From the cell containing the given text, extract its center point as [X, Y] coordinate. 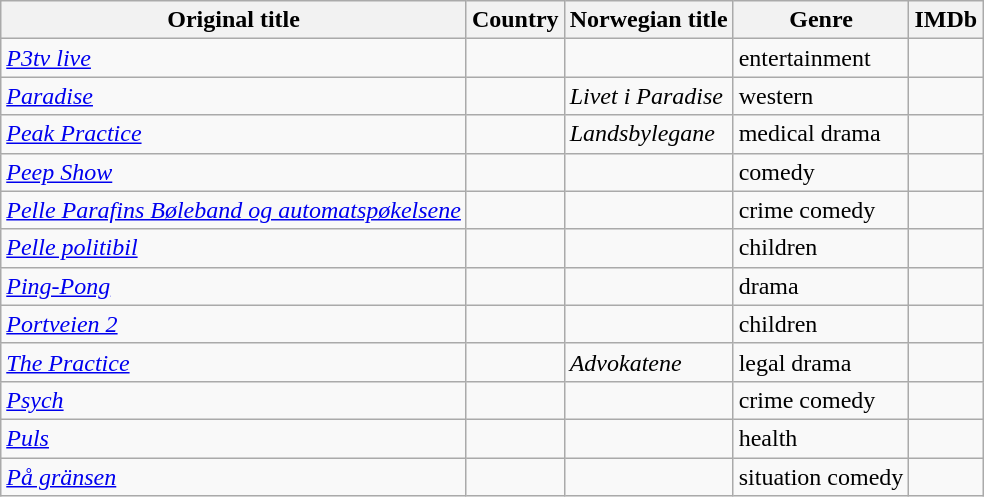
Peep Show [234, 172]
P3tv live [234, 58]
IMDb [946, 20]
Country [515, 20]
Pelle politibil [234, 248]
Psych [234, 400]
Landsbylegane [648, 134]
Portveien 2 [234, 324]
Genre [821, 20]
western [821, 96]
Paradise [234, 96]
Pelle Parafins Bøleband og automatspøkelsene [234, 210]
På gränsen [234, 477]
Livet i Paradise [648, 96]
drama [821, 286]
medical drama [821, 134]
situation comedy [821, 477]
Original title [234, 20]
Ping-Pong [234, 286]
comedy [821, 172]
health [821, 438]
Norwegian title [648, 20]
Peak Practice [234, 134]
Puls [234, 438]
entertainment [821, 58]
The Practice [234, 362]
legal drama [821, 362]
Advokatene [648, 362]
